Search for the cell housing the specified text and yield its (X, Y) center coordinate. 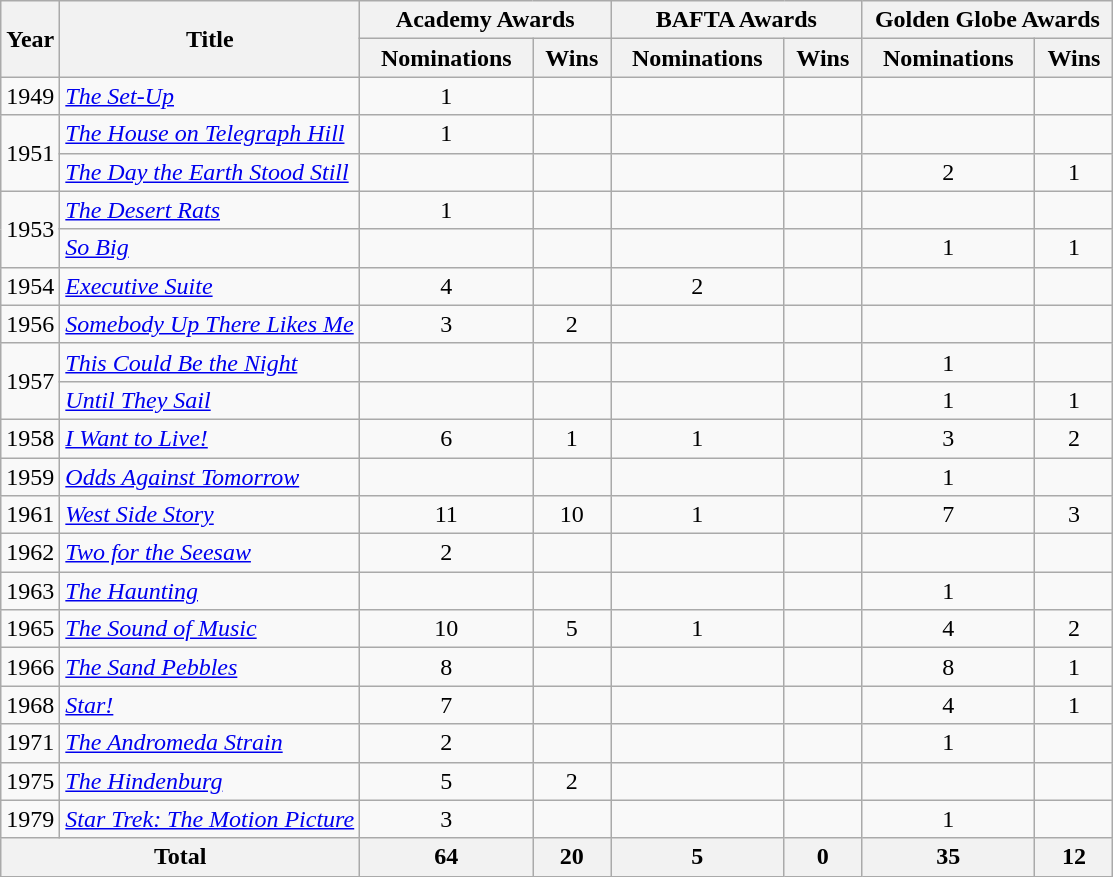
1956 (30, 324)
Golden Globe Awards (988, 20)
So Big (210, 248)
The Sand Pebbles (210, 667)
Somebody Up There Likes Me (210, 324)
1966 (30, 667)
64 (446, 857)
Title (210, 39)
Two for the Seesaw (210, 553)
1959 (30, 477)
20 (572, 857)
1965 (30, 629)
The Hindenburg (210, 781)
Star Trek: The Motion Picture (210, 819)
The House on Telegraph Hill (210, 134)
Year (30, 39)
This Could Be the Night (210, 362)
11 (446, 515)
1953 (30, 229)
West Side Story (210, 515)
The Andromeda Strain (210, 743)
35 (948, 857)
Until They Sail (210, 400)
The Set-Up (210, 96)
Star! (210, 705)
The Haunting (210, 591)
Academy Awards (486, 20)
1957 (30, 381)
Executive Suite (210, 286)
I Want to Live! (210, 438)
1958 (30, 438)
1962 (30, 553)
BAFTA Awards (736, 20)
Odds Against Tomorrow (210, 477)
1971 (30, 743)
1954 (30, 286)
1961 (30, 515)
1975 (30, 781)
6 (446, 438)
1968 (30, 705)
Total (180, 857)
0 (823, 857)
1949 (30, 96)
1979 (30, 819)
The Day the Earth Stood Still (210, 172)
1951 (30, 153)
The Desert Rats (210, 210)
1963 (30, 591)
12 (1074, 857)
The Sound of Music (210, 629)
